Scan for the cell matching the given text and deliver its [x, y] coordinate at center. 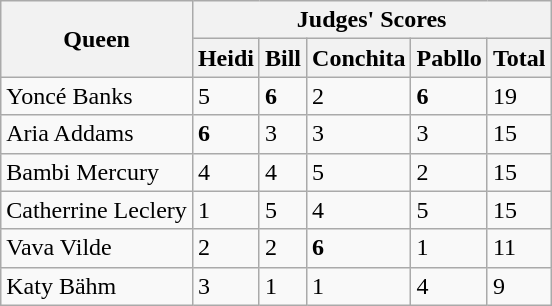
Aria Addams [97, 134]
Heidi [226, 58]
9 [519, 286]
Total [519, 58]
Vava Vilde [97, 248]
11 [519, 248]
Judges' Scores [372, 20]
Yoncé Banks [97, 96]
Conchita [359, 58]
Bambi Mercury [97, 172]
Pabllo [449, 58]
19 [519, 96]
Katy Bähm [97, 286]
Bill [282, 58]
Queen [97, 39]
Catherrine Leclery [97, 210]
